Identify which cell holds the provided text, then report its [x, y] central coordinate. 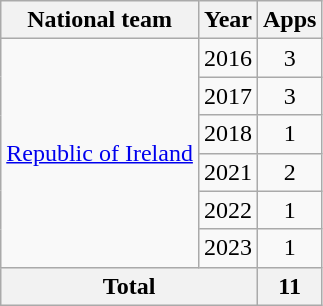
Total [130, 286]
Year [228, 20]
2018 [228, 134]
2023 [228, 248]
2 [289, 172]
Apps [289, 20]
2021 [228, 172]
Republic of Ireland [100, 153]
2017 [228, 96]
11 [289, 286]
2016 [228, 58]
2022 [228, 210]
National team [100, 20]
